Extract the [x, y] coordinate from the center of the cell holding the provided text.  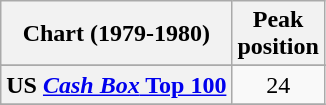
US Cash Box Top 100 [116, 85]
Peakposition [278, 34]
Chart (1979-1980) [116, 34]
24 [278, 85]
